Extract the (x, y) coordinate from the center of the cell holding the provided text.  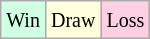
Loss (126, 20)
Win (24, 20)
Draw (72, 20)
